Determine the (X, Y) coordinate at the center of the cell enclosing the given text.  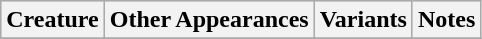
Variants (363, 20)
Creature (52, 20)
Other Appearances (209, 20)
Notes (446, 20)
